Detect which cell encompasses the target text, then output its (x, y) center coordinate. 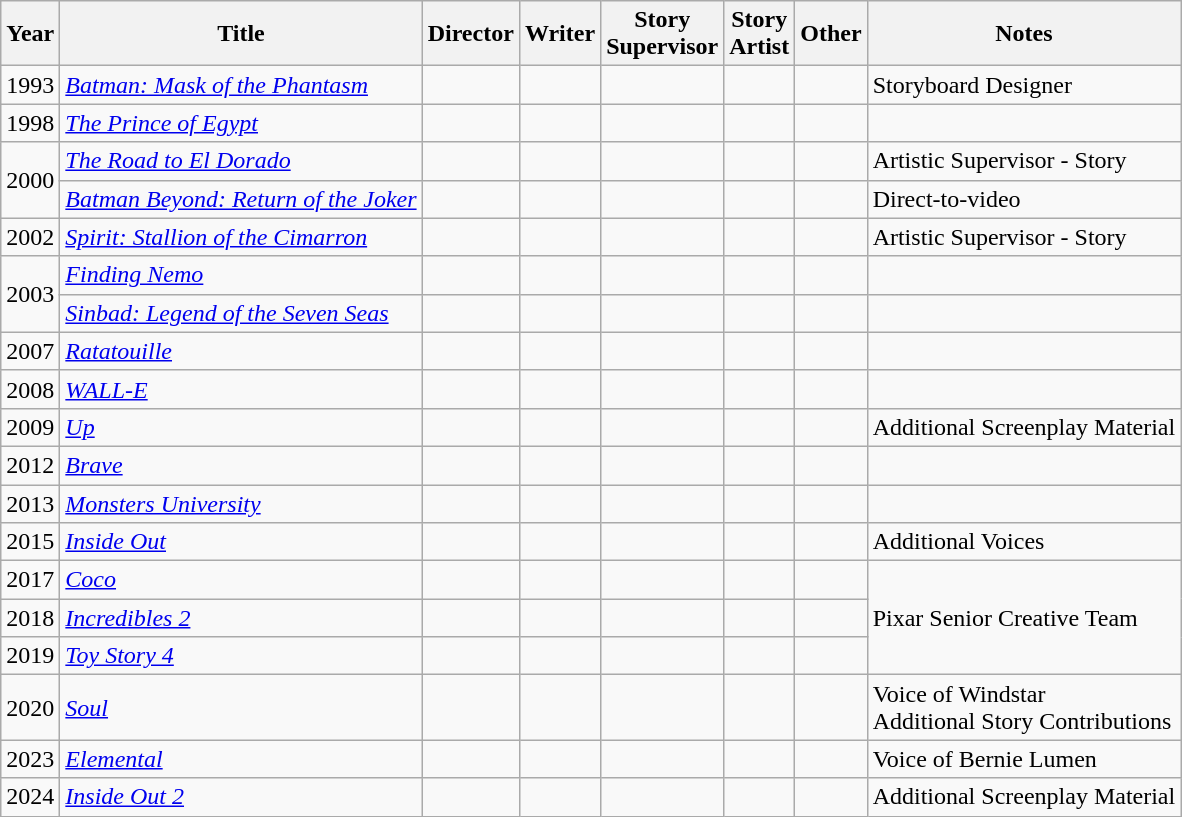
StorySupervisor (662, 34)
Ratatouille (241, 351)
2018 (30, 618)
Inside Out 2 (241, 797)
Additional Voices (1024, 542)
Coco (241, 580)
Direct-to-video (1024, 199)
Title (241, 34)
Spirit: Stallion of the Cimarron (241, 237)
Toy Story 4 (241, 656)
StoryArtist (760, 34)
Finding Nemo (241, 275)
2002 (30, 237)
The Road to El Dorado (241, 161)
Up (241, 427)
Soul (241, 708)
Other (831, 34)
2013 (30, 503)
2000 (30, 180)
Incredibles 2 (241, 618)
2017 (30, 580)
1998 (30, 123)
Brave (241, 465)
2023 (30, 759)
Batman: Mask of the Phantasm (241, 85)
2009 (30, 427)
2015 (30, 542)
Year (30, 34)
2020 (30, 708)
Voice of Bernie Lumen (1024, 759)
2019 (30, 656)
Pixar Senior Creative Team (1024, 618)
2008 (30, 389)
Voice of WindstarAdditional Story Contributions (1024, 708)
1993 (30, 85)
The Prince of Egypt (241, 123)
Notes (1024, 34)
Sinbad: Legend of the Seven Seas (241, 313)
Monsters University (241, 503)
Director (470, 34)
Elemental (241, 759)
WALL-E (241, 389)
2024 (30, 797)
2003 (30, 294)
2012 (30, 465)
Storyboard Designer (1024, 85)
Inside Out (241, 542)
Batman Beyond: Return of the Joker (241, 199)
Writer (560, 34)
2007 (30, 351)
